Locate the cell with the specified text and output its (X, Y) center coordinate. 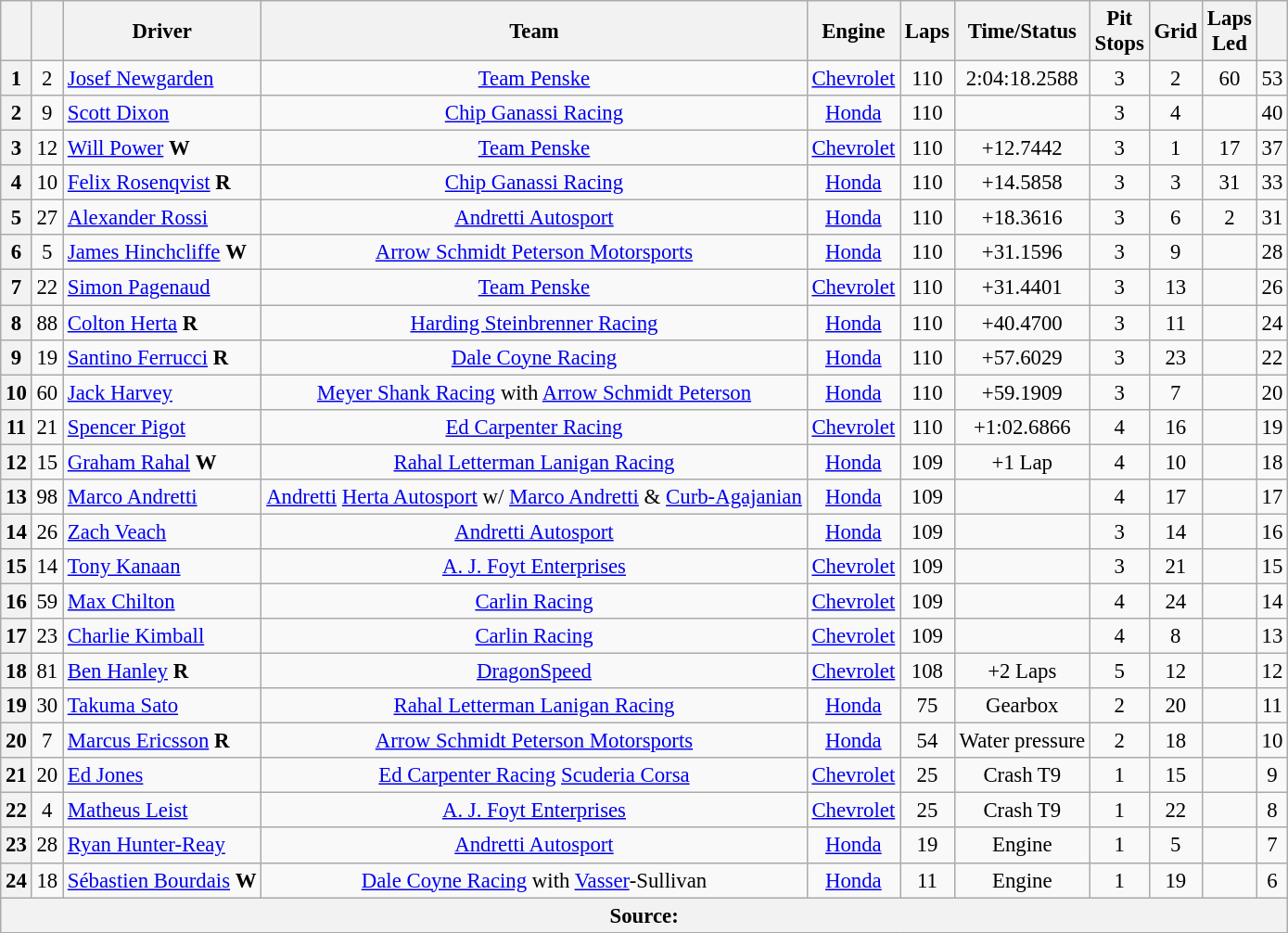
108 (927, 671)
Dale Coyne Racing (534, 357)
Charlie Kimball (162, 636)
Jack Harvey (162, 392)
PitStops (1119, 32)
+31.4401 (1022, 288)
30 (46, 706)
Driver (162, 32)
Ed Carpenter Racing Scuderia Corsa (534, 775)
Harding Steinbrenner Racing (534, 323)
Marcus Ericsson R (162, 741)
Ed Carpenter Racing (534, 427)
Sébastien Bourdais W (162, 880)
75 (927, 706)
81 (46, 671)
+18.3616 (1022, 218)
+57.6029 (1022, 357)
Josef Newgarden (162, 79)
+59.1909 (1022, 392)
88 (46, 323)
+31.1596 (1022, 253)
Takuma Sato (162, 706)
Scott Dixon (162, 113)
Laps (927, 32)
Meyer Shank Racing with Arrow Schmidt Peterson (534, 392)
+1:02.6866 (1022, 427)
59 (46, 601)
Santino Ferrucci R (162, 357)
Andretti Herta Autosport w/ Marco Andretti & Curb-Agajanian (534, 497)
Matheus Leist (162, 811)
+2 Laps (1022, 671)
Felix Rosenqvist R (162, 183)
Grid (1176, 32)
Water pressure (1022, 741)
Time/Status (1022, 32)
Colton Herta R (162, 323)
DragonSpeed (534, 671)
Team (534, 32)
37 (1272, 148)
Spencer Pigot (162, 427)
Ben Hanley R (162, 671)
98 (46, 497)
Alexander Rossi (162, 218)
Graham Rahal W (162, 462)
LapsLed (1230, 32)
Dale Coyne Racing with Vasser-Sullivan (534, 880)
Tony Kanaan (162, 567)
Will Power W (162, 148)
Source: (644, 915)
+14.5858 (1022, 183)
53 (1272, 79)
Max Chilton (162, 601)
33 (1272, 183)
Zach Veach (162, 531)
+40.4700 (1022, 323)
Ryan Hunter-Reay (162, 846)
Gearbox (1022, 706)
54 (927, 741)
Simon Pagenaud (162, 288)
Marco Andretti (162, 497)
+1 Lap (1022, 462)
Ed Jones (162, 775)
James Hinchcliffe W (162, 253)
27 (46, 218)
+12.7442 (1022, 148)
40 (1272, 113)
2:04:18.2588 (1022, 79)
